Identify which cell holds the provided text, then report its [x, y] central coordinate. 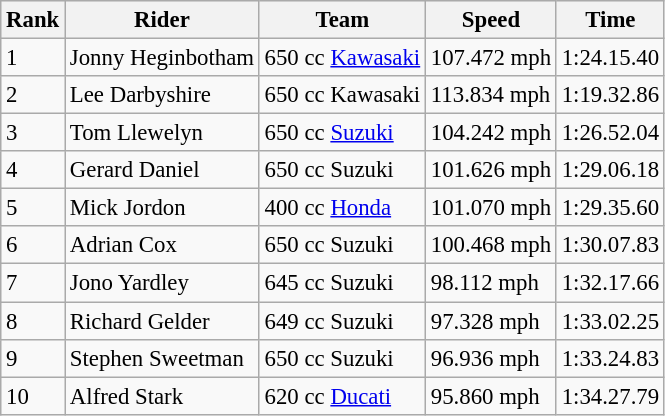
1:33.24.83 [610, 358]
95.860 mph [492, 396]
Tom Llewelyn [162, 133]
645 cc Suzuki [342, 283]
Team [342, 20]
3 [33, 133]
1:24.15.40 [610, 58]
Mick Jordon [162, 208]
107.472 mph [492, 58]
101.626 mph [492, 170]
Rank [33, 20]
Jono Yardley [162, 283]
8 [33, 321]
6 [33, 245]
Adrian Cox [162, 245]
Richard Gelder [162, 321]
649 cc Suzuki [342, 321]
1:34.27.79 [610, 396]
Gerard Daniel [162, 170]
Stephen Sweetman [162, 358]
Rider [162, 20]
104.242 mph [492, 133]
Time [610, 20]
1:32.17.66 [610, 283]
1 [33, 58]
100.468 mph [492, 245]
1:26.52.04 [610, 133]
620 cc Ducati [342, 396]
2 [33, 95]
Alfred Stark [162, 396]
113.834 mph [492, 95]
Speed [492, 20]
98.112 mph [492, 283]
400 cc Honda [342, 208]
1:33.02.25 [610, 321]
1:29.35.60 [610, 208]
97.328 mph [492, 321]
7 [33, 283]
4 [33, 170]
10 [33, 396]
1:30.07.83 [610, 245]
96.936 mph [492, 358]
Jonny Heginbotham [162, 58]
5 [33, 208]
1:19.32.86 [610, 95]
Lee Darbyshire [162, 95]
101.070 mph [492, 208]
9 [33, 358]
1:29.06.18 [610, 170]
